Detect which cell encompasses the target text, then output its (x, y) center coordinate. 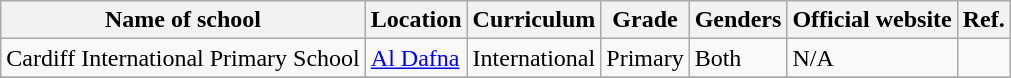
Official website (872, 20)
Location (416, 20)
Name of school (184, 20)
Genders (738, 20)
Ref. (984, 20)
International (534, 58)
Al Dafna (416, 58)
Both (738, 58)
N/A (872, 58)
Primary (645, 58)
Curriculum (534, 20)
Grade (645, 20)
Cardiff International Primary School (184, 58)
